Return the [x, y] coordinate for the center point of the cell that contains the specified text.  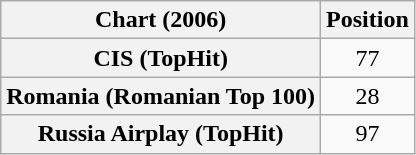
Russia Airplay (TopHit) [161, 134]
28 [368, 96]
97 [368, 134]
CIS (TopHit) [161, 58]
Romania (Romanian Top 100) [161, 96]
Chart (2006) [161, 20]
Position [368, 20]
77 [368, 58]
